Pinpoint the cell where the given text exists, returning its (X, Y) midpoint coordinate. 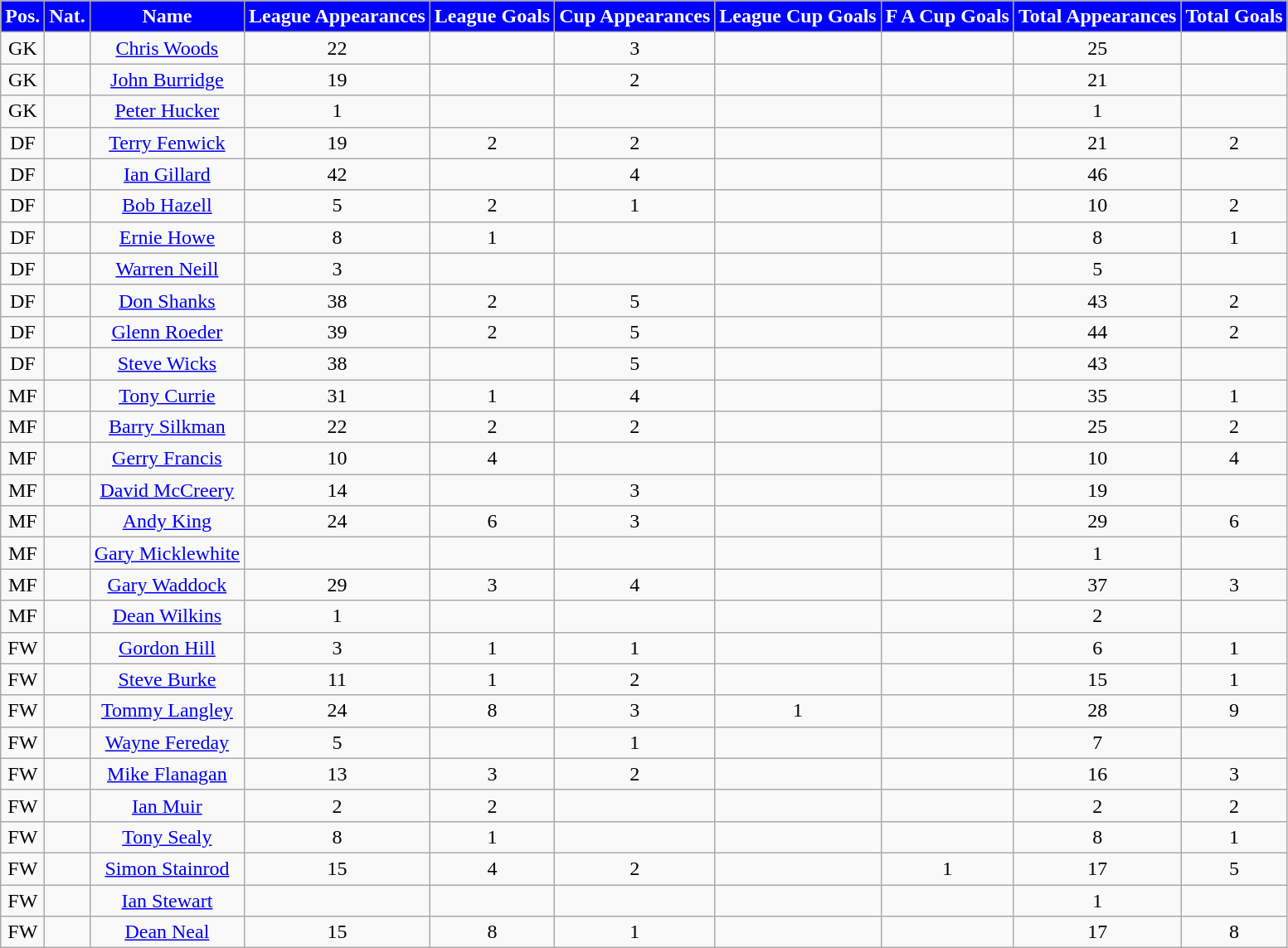
44 (1097, 332)
Nat. (67, 17)
16 (1097, 774)
39 (338, 332)
13 (338, 774)
Tony Sealy (167, 837)
Bob Hazell (167, 206)
John Burridge (167, 80)
F A Cup Goals (947, 17)
Ian Gillard (167, 174)
Glenn Roeder (167, 332)
Wayne Fereday (167, 742)
Warren Neill (167, 269)
Andy King (167, 522)
Pos. (23, 17)
Total Goals (1234, 17)
League Goals (492, 17)
14 (338, 490)
Dean Neal (167, 932)
League Cup Goals (798, 17)
Barry Silkman (167, 427)
Tony Currie (167, 396)
Peter Hucker (167, 111)
28 (1097, 711)
Don Shanks (167, 300)
Steve Burke (167, 679)
Ian Stewart (167, 900)
46 (1097, 174)
Steve Wicks (167, 363)
9 (1234, 711)
Chris Woods (167, 48)
Tommy Langley (167, 711)
Terry Fenwick (167, 143)
Gary Waddock (167, 585)
Mike Flanagan (167, 774)
Gary Micklewhite (167, 553)
Ernie Howe (167, 237)
Total Appearances (1097, 17)
37 (1097, 585)
Ian Muir (167, 805)
42 (338, 174)
David McCreery (167, 490)
Name (167, 17)
Dean Wilkins (167, 616)
League Appearances (338, 17)
Gordon Hill (167, 648)
Gerry Francis (167, 459)
7 (1097, 742)
Simon Stainrod (167, 868)
35 (1097, 396)
Cup Appearances (635, 17)
11 (338, 679)
31 (338, 396)
